Identify which cell holds the provided text, then report its (X, Y) central coordinate. 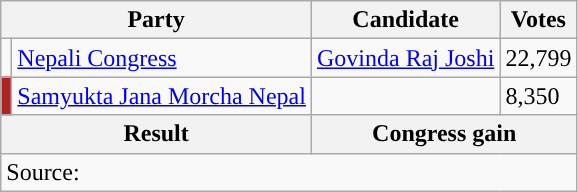
Result (156, 134)
Nepali Congress (162, 58)
Party (156, 20)
Congress gain (444, 134)
8,350 (538, 96)
Candidate (405, 20)
Source: (289, 172)
Samyukta Jana Morcha Nepal (162, 96)
22,799 (538, 58)
Votes (538, 20)
Govinda Raj Joshi (405, 58)
